Capture the cell that displays the provided text and extract its [x, y] central coordinate. 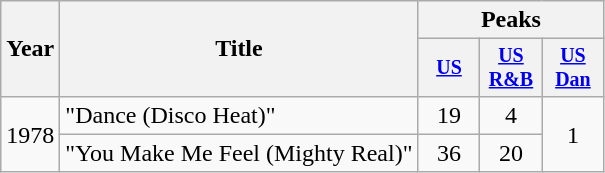
20 [511, 153]
36 [449, 153]
"Dance (Disco Heat)" [239, 115]
Peaks [511, 20]
1 [573, 134]
19 [449, 115]
"You Make Me Feel (Mighty Real)" [239, 153]
4 [511, 115]
1978 [30, 134]
Year [30, 49]
US [449, 68]
Title [239, 49]
USDan [573, 68]
USR&B [511, 68]
